From the cell containing the given text, extract its center point as [X, Y] coordinate. 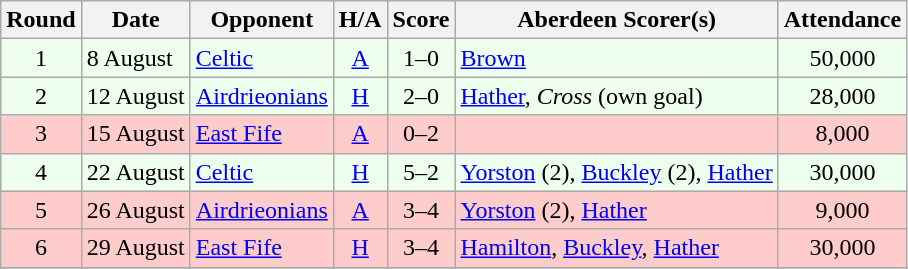
Opponent [262, 20]
22 August [136, 172]
0–2 [421, 134]
Yorston (2), Buckley (2), Hather [616, 172]
6 [41, 248]
3 [41, 134]
Yorston (2), Hather [616, 210]
H/A [360, 20]
12 August [136, 96]
Round [41, 20]
4 [41, 172]
Aberdeen Scorer(s) [616, 20]
28,000 [842, 96]
29 August [136, 248]
5–2 [421, 172]
1–0 [421, 58]
2 [41, 96]
2–0 [421, 96]
26 August [136, 210]
9,000 [842, 210]
Hather, Cross (own goal) [616, 96]
Attendance [842, 20]
Score [421, 20]
8,000 [842, 134]
Hamilton, Buckley, Hather [616, 248]
1 [41, 58]
5 [41, 210]
8 August [136, 58]
Date [136, 20]
50,000 [842, 58]
Brown [616, 58]
15 August [136, 134]
